Return the [X, Y] coordinate for the center point of the cell that contains the specified text.  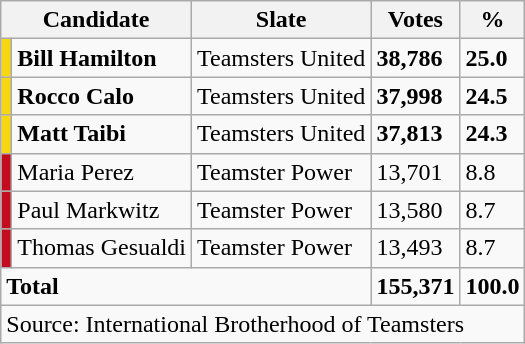
Source: International Brotherhood of Teamsters [263, 324]
155,371 [416, 286]
Paul Markwitz [102, 210]
100.0 [492, 286]
Bill Hamilton [102, 58]
Total [186, 286]
Rocco Calo [102, 96]
Slate [282, 20]
24.5 [492, 96]
% [492, 20]
38,786 [416, 58]
Maria Perez [102, 172]
Candidate [96, 20]
Matt Taibi [102, 134]
Thomas Gesualdi [102, 248]
13,580 [416, 210]
13,701 [416, 172]
37,813 [416, 134]
Votes [416, 20]
8.8 [492, 172]
37,998 [416, 96]
13,493 [416, 248]
25.0 [492, 58]
24.3 [492, 134]
